Extract the (x, y) coordinate from the center of the cell holding the provided text.  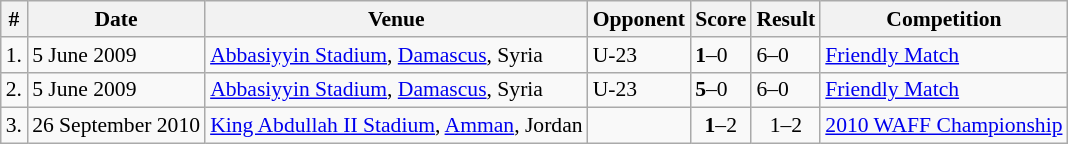
Venue (396, 19)
5–0 (720, 90)
26 September 2010 (116, 126)
# (14, 19)
Score (720, 19)
Competition (944, 19)
Result (786, 19)
2010 WAFF Championship (944, 126)
1. (14, 55)
3. (14, 126)
King Abdullah II Stadium, Amman, Jordan (396, 126)
Opponent (640, 19)
Date (116, 19)
1–0 (720, 55)
2. (14, 90)
